Extract the [x, y] coordinate from the center of the cell holding the provided text.  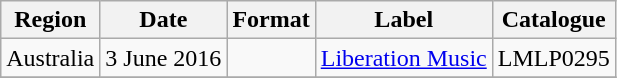
Region [50, 20]
Australia [50, 58]
Format [271, 20]
Liberation Music [404, 58]
Catalogue [554, 20]
Date [164, 20]
LMLP0295 [554, 58]
Label [404, 20]
3 June 2016 [164, 58]
